Return the [x, y] coordinate for the center point of the cell that contains the specified text.  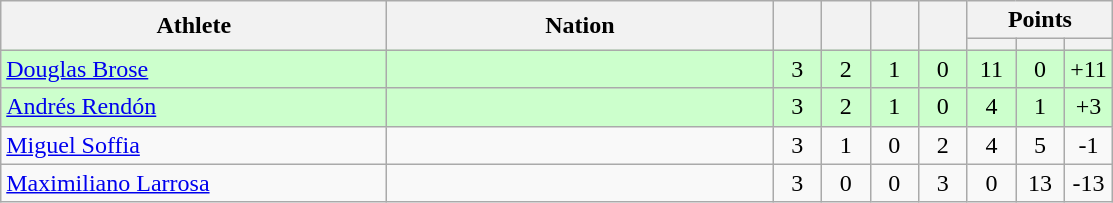
Nation [580, 26]
Athlete [194, 26]
-1 [1088, 145]
+3 [1088, 107]
5 [1040, 145]
Miguel Soffia [194, 145]
Douglas Brose [194, 69]
Maximiliano Larrosa [194, 183]
+11 [1088, 69]
13 [1040, 183]
-13 [1088, 183]
Points [1040, 20]
Andrés Rendón [194, 107]
11 [992, 69]
